Provide the (X, Y) coordinate of the cell's center where the given text is located.  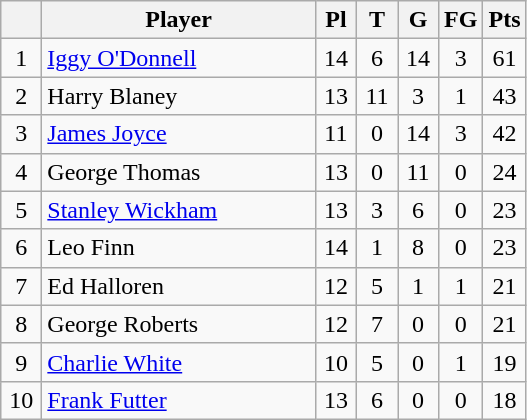
61 (504, 58)
Harry Blaney (179, 96)
18 (504, 400)
19 (504, 362)
Iggy O'Donnell (179, 58)
Stanley Wickham (179, 210)
4 (22, 172)
42 (504, 134)
Frank Futter (179, 400)
George Thomas (179, 172)
2 (22, 96)
James Joyce (179, 134)
9 (22, 362)
FG (461, 20)
Ed Halloren (179, 286)
43 (504, 96)
G (418, 20)
Pts (504, 20)
Player (179, 20)
24 (504, 172)
Pl (336, 20)
Leo Finn (179, 248)
T (376, 20)
George Roberts (179, 324)
Charlie White (179, 362)
